Detect which cell encompasses the target text, then output its [x, y] center coordinate. 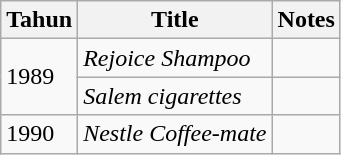
Nestle Coffee-mate [175, 134]
Salem cigarettes [175, 96]
Title [175, 20]
1990 [40, 134]
1989 [40, 77]
Rejoice Shampoo [175, 58]
Notes [306, 20]
Tahun [40, 20]
